For the text-containing cell, return its midpoint in [x, y] coordinate format. 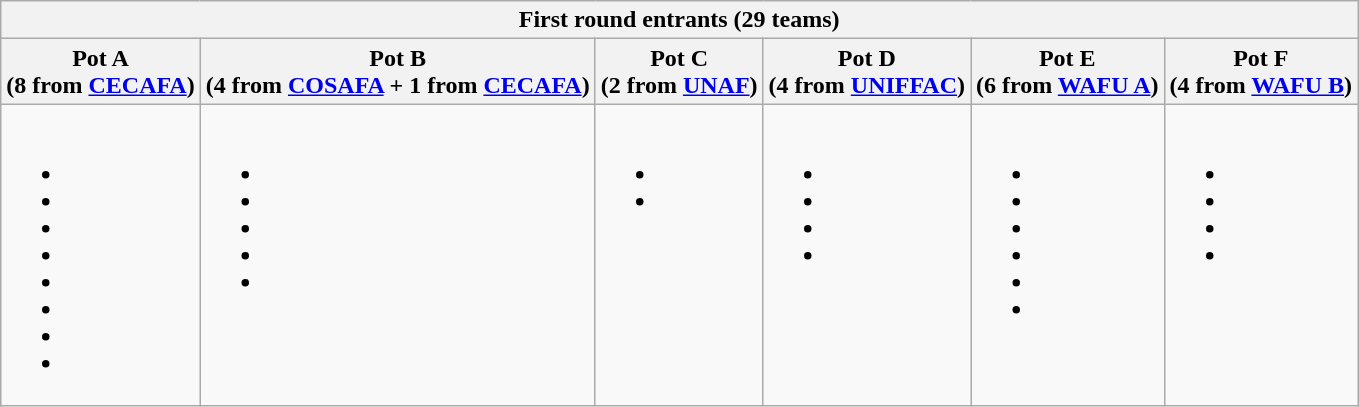
Pot C (2 from UNAF) [679, 72]
Pot B(4 from COSAFA + 1 from CECAFA) [398, 72]
Pot F(4 from WAFU B) [1261, 72]
First round entrants (29 teams) [680, 20]
Pot D(4 from UNIFFAC) [866, 72]
Pot E(6 from WAFU A) [1068, 72]
Pot A(8 from CECAFA) [100, 72]
